Locate the cell with the specified text and output its (x, y) center coordinate. 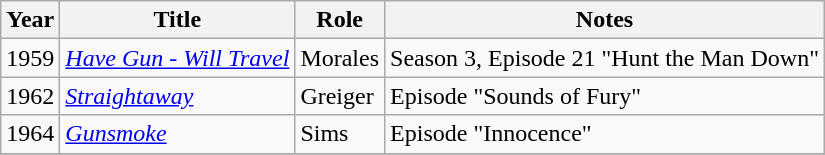
Have Gun - Will Travel (178, 58)
1959 (30, 58)
1964 (30, 134)
Notes (605, 20)
Role (340, 20)
1962 (30, 96)
Greiger (340, 96)
Gunsmoke (178, 134)
Morales (340, 58)
Episode "Innocence" (605, 134)
Year (30, 20)
Sims (340, 134)
Straightaway (178, 96)
Title (178, 20)
Season 3, Episode 21 "Hunt the Man Down" (605, 58)
Episode "Sounds of Fury" (605, 96)
